From the cell containing the given text, extract its center point as [x, y] coordinate. 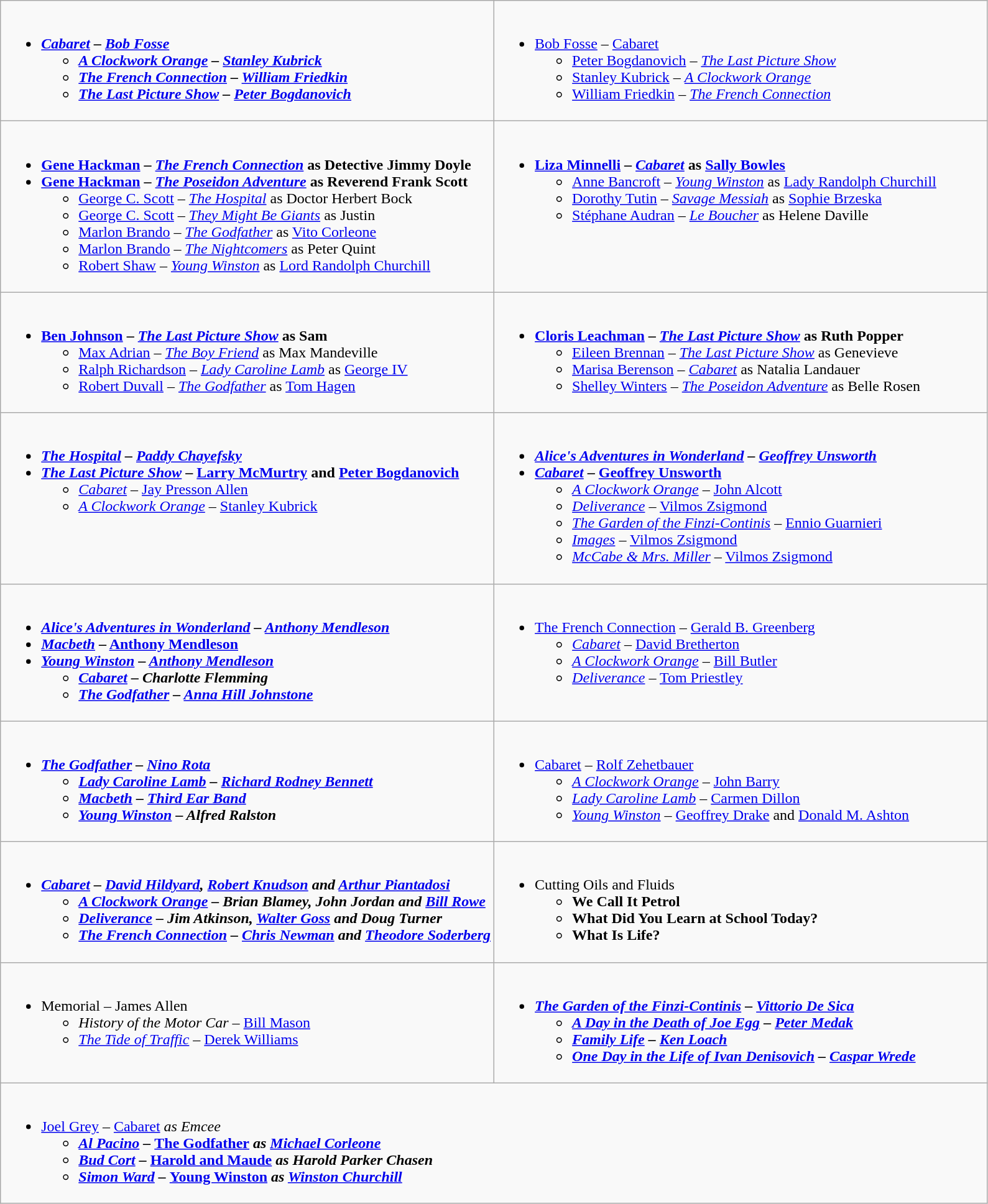
Memorial – James AllenHistory of the Motor Car – Bill MasonThe Tide of Traffic – Derek Williams [247, 1022]
Bob Fosse – CabaretPeter Bogdanovich – The Last Picture ShowStanley Kubrick – A Clockwork OrangeWilliam Friedkin – The French Connection [741, 61]
Cabaret – Rolf ZehetbauerA Clockwork Orange – John BarryLady Caroline Lamb – Carmen DillonYoung Winston – Geoffrey Drake and Donald M. Ashton [741, 781]
Cutting Oils and FluidsWe Call It PetrolWhat Did You Learn at School Today?What Is Life? [741, 902]
The French Connection – Gerald B. GreenbergCabaret – David BrethertonA Clockwork Orange – Bill ButlerDeliverance – Tom Priestley [741, 653]
The Godfather – Nino RotaLady Caroline Lamb – Richard Rodney BennettMacbeth – Third Ear BandYoung Winston – Alfred Ralston [247, 781]
Cabaret – Bob FosseA Clockwork Orange – Stanley KubrickThe French Connection – William FriedkinThe Last Picture Show – Peter Bogdanovich [247, 61]
